Search for the cell housing the specified text and yield its (x, y) center coordinate. 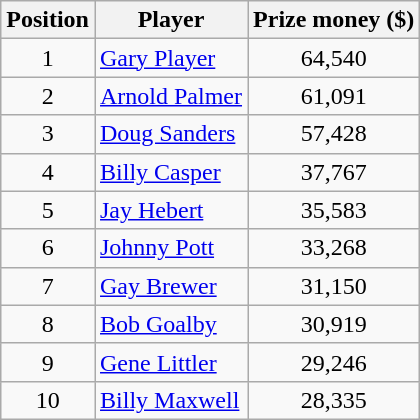
64,540 (334, 58)
37,767 (334, 172)
Position (48, 20)
Billy Maxwell (170, 400)
57,428 (334, 134)
Bob Goalby (170, 324)
33,268 (334, 248)
1 (48, 58)
35,583 (334, 210)
31,150 (334, 286)
Jay Hebert (170, 210)
7 (48, 286)
Arnold Palmer (170, 96)
Johnny Pott (170, 248)
2 (48, 96)
Gene Littler (170, 362)
Billy Casper (170, 172)
6 (48, 248)
9 (48, 362)
29,246 (334, 362)
8 (48, 324)
3 (48, 134)
4 (48, 172)
Gay Brewer (170, 286)
61,091 (334, 96)
Prize money ($) (334, 20)
28,335 (334, 400)
30,919 (334, 324)
10 (48, 400)
Player (170, 20)
5 (48, 210)
Doug Sanders (170, 134)
Gary Player (170, 58)
